Extract the (x, y) coordinate from the center of the cell holding the provided text.  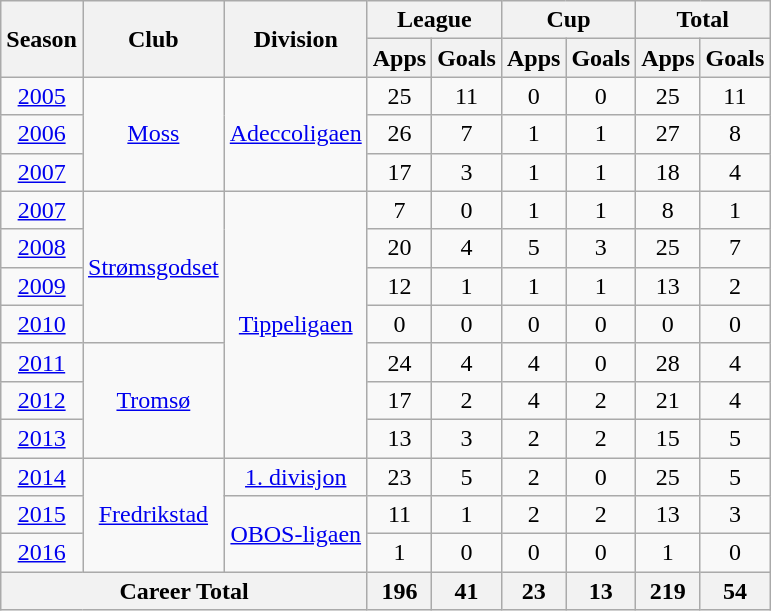
12 (399, 286)
2010 (42, 324)
Division (296, 39)
Tippeligaen (296, 324)
Cup (568, 20)
Fredrikstad (153, 515)
Moss (153, 134)
20 (399, 248)
League (434, 20)
219 (668, 591)
Total (703, 20)
2014 (42, 477)
2006 (42, 134)
2011 (42, 362)
2009 (42, 286)
28 (668, 362)
Tromsø (153, 400)
2015 (42, 515)
2008 (42, 248)
24 (399, 362)
OBOS-ligaen (296, 534)
Career Total (184, 591)
Adeccoligaen (296, 134)
2016 (42, 553)
41 (467, 591)
2005 (42, 96)
15 (668, 438)
21 (668, 400)
196 (399, 591)
Strømsgodset (153, 267)
Season (42, 39)
1. divisjon (296, 477)
2012 (42, 400)
27 (668, 134)
26 (399, 134)
Club (153, 39)
18 (668, 172)
2013 (42, 438)
54 (735, 591)
